Pinpoint the cell where the given text exists, returning its (x, y) midpoint coordinate. 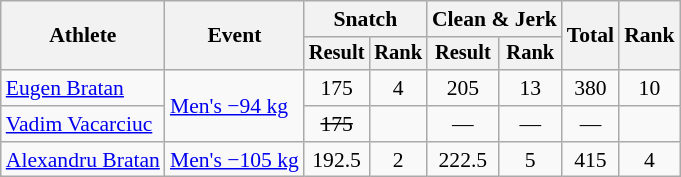
13 (530, 88)
380 (590, 88)
10 (650, 88)
Clean & Jerk (494, 19)
Total (590, 36)
Athlete (83, 36)
Vadim Vacarciuc (83, 124)
Eugen Bratan (83, 88)
205 (463, 88)
4 (398, 88)
Event (234, 36)
Men's −94 kg (234, 106)
Snatch (366, 19)
